Detect which cell encompasses the target text, then output its [x, y] center coordinate. 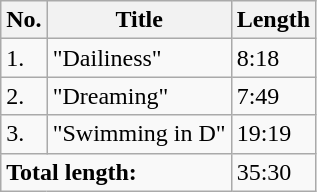
"Swimming in D" [139, 134]
"Dailiness" [139, 58]
3. [24, 134]
35:30 [273, 172]
Title [139, 20]
8:18 [273, 58]
Length [273, 20]
Total length: [116, 172]
"Dreaming" [139, 96]
2. [24, 96]
1. [24, 58]
No. [24, 20]
7:49 [273, 96]
19:19 [273, 134]
